Extract the [x, y] coordinate from the center of the cell holding the provided text.  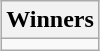
Winners [50, 20]
